Determine the [X, Y] coordinate at the center of the cell enclosing the given text.  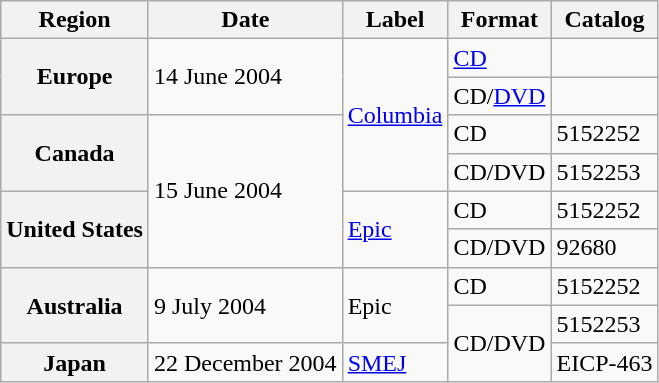
Japan [75, 362]
9 July 2004 [245, 305]
Australia [75, 305]
Canada [75, 153]
Date [245, 20]
Region [75, 20]
14 June 2004 [245, 77]
Format [500, 20]
United States [75, 229]
15 June 2004 [245, 191]
Columbia [395, 115]
Europe [75, 77]
SMEJ [395, 362]
22 December 2004 [245, 362]
92680 [604, 248]
Catalog [604, 20]
EICP-463 [604, 362]
Label [395, 20]
